Capture the cell that displays the provided text and extract its [x, y] central coordinate. 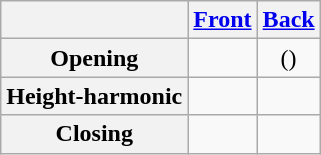
Back [288, 20]
Opening [94, 58]
Closing [94, 134]
Height-harmonic [94, 96]
Front [222, 20]
() [288, 58]
